Provide the [x, y] coordinate of the cell's center where the given text is located.  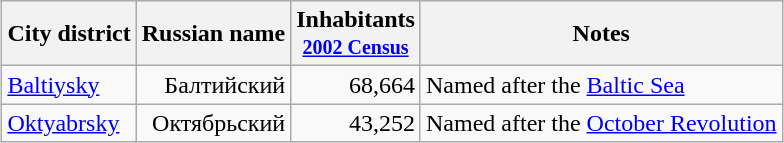
City district [69, 34]
Балтийский [213, 85]
Notes [601, 34]
68,664 [356, 85]
Named after the October Revolution [601, 123]
43,252 [356, 123]
Baltiysky [69, 85]
Named after the Baltic Sea [601, 85]
Russian name [213, 34]
Inhabitants2002 Census [356, 34]
Октябрьский [213, 123]
Oktyabrsky [69, 123]
